Capture the cell that displays the provided text and extract its (X, Y) central coordinate. 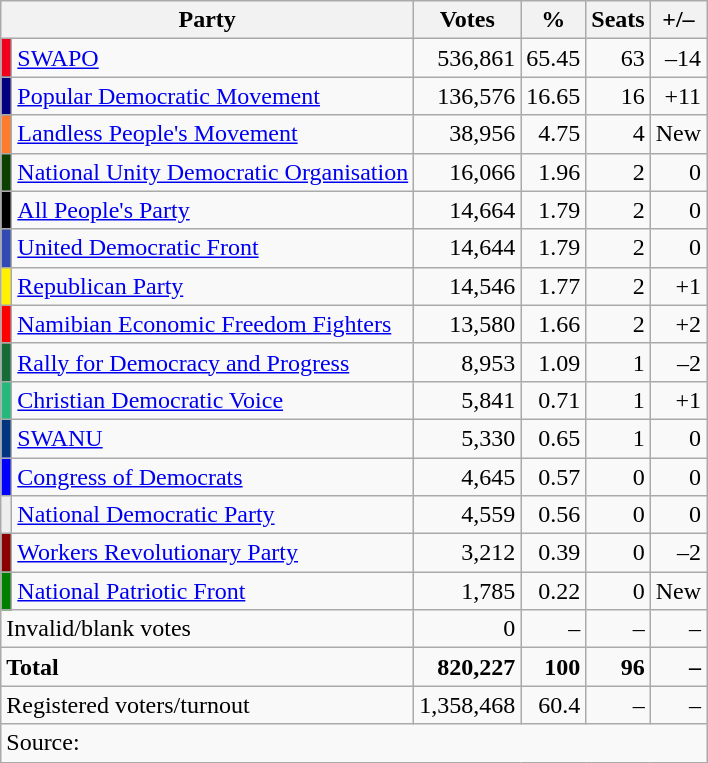
63 (618, 58)
Invalid/blank votes (208, 629)
536,861 (468, 58)
5,841 (468, 400)
4 (618, 134)
+11 (678, 96)
Workers Revolutionary Party (213, 553)
1,785 (468, 591)
All People's Party (213, 210)
136,576 (468, 96)
16.65 (554, 96)
16 (618, 96)
14,644 (468, 248)
Seats (618, 20)
0.71 (554, 400)
National Democratic Party (213, 515)
5,330 (468, 438)
Namibian Economic Freedom Fighters (213, 324)
National Patriotic Front (213, 591)
Registered voters/turnout (208, 705)
0.65 (554, 438)
4,645 (468, 477)
Party (208, 20)
Rally for Democracy and Progress (213, 362)
1,358,468 (468, 705)
Votes (468, 20)
SWANU (213, 438)
Congress of Democrats (213, 477)
8,953 (468, 362)
14,664 (468, 210)
+2 (678, 324)
National Unity Democratic Organisation (213, 172)
60.4 (554, 705)
–14 (678, 58)
+/– (678, 20)
United Democratic Front (213, 248)
3,212 (468, 553)
0.22 (554, 591)
96 (618, 667)
Total (208, 667)
100 (554, 667)
Christian Democratic Voice (213, 400)
SWAPO (213, 58)
16,066 (468, 172)
4,559 (468, 515)
% (554, 20)
0.56 (554, 515)
820,227 (468, 667)
4.75 (554, 134)
Landless People's Movement (213, 134)
1.66 (554, 324)
1.96 (554, 172)
Source: (354, 743)
Republican Party (213, 286)
1.77 (554, 286)
65.45 (554, 58)
13,580 (468, 324)
Popular Democratic Movement (213, 96)
1.09 (554, 362)
0.39 (554, 553)
14,546 (468, 286)
38,956 (468, 134)
0.57 (554, 477)
